Detect which cell encompasses the target text, then output its [X, Y] center coordinate. 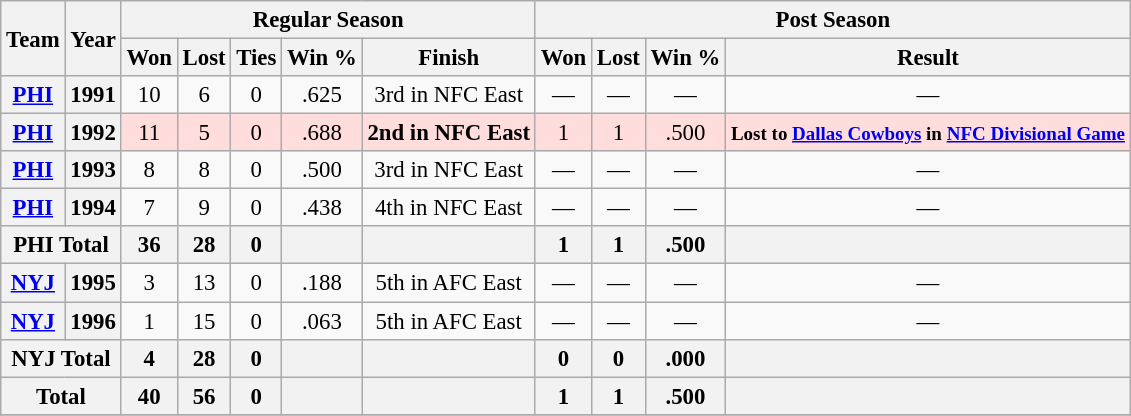
4 [149, 358]
.688 [322, 133]
4th in NFC East [448, 208]
2nd in NFC East [448, 133]
11 [149, 133]
1993 [93, 170]
9 [204, 208]
.188 [322, 283]
7 [149, 208]
Team [33, 38]
Lost to Dallas Cowboys in NFC Divisional Game [928, 133]
Regular Season [328, 20]
Finish [448, 58]
36 [149, 245]
Post Season [832, 20]
6 [204, 95]
3 [149, 283]
1994 [93, 208]
13 [204, 283]
Result [928, 58]
1996 [93, 321]
Year [93, 38]
5 [204, 133]
.000 [685, 358]
Total [61, 396]
10 [149, 95]
.438 [322, 208]
.063 [322, 321]
1992 [93, 133]
1991 [93, 95]
40 [149, 396]
PHI Total [61, 245]
1995 [93, 283]
15 [204, 321]
.625 [322, 95]
56 [204, 396]
NYJ Total [61, 358]
Ties [256, 58]
